Capture the cell that displays the provided text and extract its [X, Y] central coordinate. 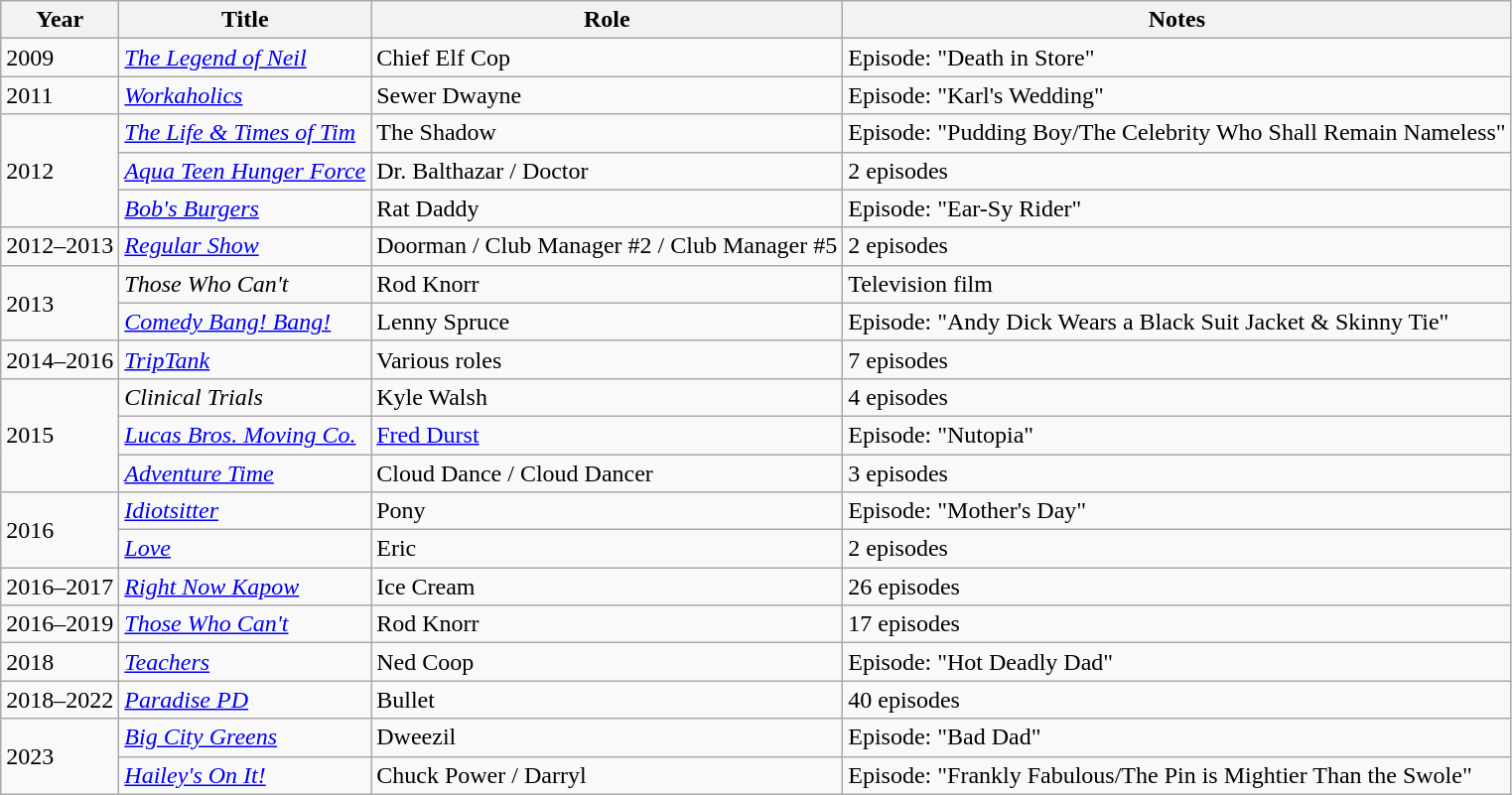
2015 [60, 435]
Episode: "Frankly Fabulous/The Pin is Mightier Than the Swole" [1177, 775]
26 episodes [1177, 587]
Various roles [608, 359]
Episode: "Ear-Sy Rider" [1177, 208]
Teachers [245, 662]
Dweezil [608, 737]
Title [245, 20]
Paradise PD [245, 700]
Role [608, 20]
Episode: "Mother's Day" [1177, 511]
Episode: "Pudding Boy/The Celebrity Who Shall Remain Nameless" [1177, 133]
2016–2017 [60, 587]
Lenny Spruce [608, 322]
Adventure Time [245, 473]
Episode: "Bad Dad" [1177, 737]
2013 [60, 303]
Ice Cream [608, 587]
Bob's Burgers [245, 208]
Clinical Trials [245, 397]
Notes [1177, 20]
Hailey's On It! [245, 775]
Episode: "Andy Dick Wears a Black Suit Jacket & Skinny Tie" [1177, 322]
Aqua Teen Hunger Force [245, 171]
Dr. Balthazar / Doctor [608, 171]
2009 [60, 58]
Comedy Bang! Bang! [245, 322]
2018 [60, 662]
The Shadow [608, 133]
2014–2016 [60, 359]
Cloud Dance / Cloud Dancer [608, 473]
TripTank [245, 359]
Rat Daddy [608, 208]
Eric [608, 549]
Chuck Power / Darryl [608, 775]
Bullet [608, 700]
2012 [60, 171]
Doorman / Club Manager #2 / Club Manager #5 [608, 246]
Lucas Bros. Moving Co. [245, 435]
Sewer Dwayne [608, 95]
Love [245, 549]
Kyle Walsh [608, 397]
Chief Elf Cop [608, 58]
2012–2013 [60, 246]
Right Now Kapow [245, 587]
17 episodes [1177, 624]
Episode: "Karl's Wedding" [1177, 95]
4 episodes [1177, 397]
2011 [60, 95]
Year [60, 20]
3 episodes [1177, 473]
40 episodes [1177, 700]
2016–2019 [60, 624]
Episode: "Death in Store" [1177, 58]
Ned Coop [608, 662]
Pony [608, 511]
Fred Durst [608, 435]
Big City Greens [245, 737]
2016 [60, 530]
Regular Show [245, 246]
Television film [1177, 284]
Episode: "Nutopia" [1177, 435]
The Legend of Neil [245, 58]
Workaholics [245, 95]
2018–2022 [60, 700]
7 episodes [1177, 359]
2023 [60, 756]
Episode: "Hot Deadly Dad" [1177, 662]
Idiotsitter [245, 511]
The Life & Times of Tim [245, 133]
